Return [x, y] of the center of cell containing provided text 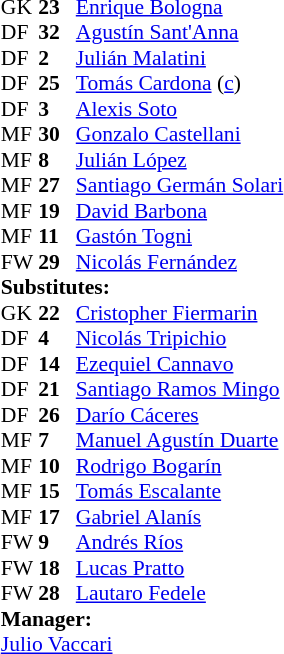
David Barbona [180, 211]
3 [57, 109]
8 [57, 160]
Santiago Germán Solari [180, 185]
32 [57, 33]
Darío Cáceres [180, 415]
Tomás Escalante [180, 491]
19 [57, 211]
Julián López [180, 160]
Gonzalo Castellani [180, 135]
9 [57, 543]
30 [57, 135]
Andrés Ríos [180, 543]
4 [57, 339]
11 [57, 237]
Alexis Soto [180, 109]
28 [57, 593]
Manuel Agustín Duarte [180, 441]
Nicolás Tripichio [180, 339]
21 [57, 389]
Gastón Togni [180, 237]
29 [57, 262]
27 [57, 185]
25 [57, 83]
Julián Malatini [180, 58]
22 [57, 313]
Ezequiel Cannavo [180, 364]
Gabriel Alanís [180, 517]
Cristopher Fiermarin [180, 313]
Manager: [142, 619]
Lautaro Fedele [180, 593]
Nicolás Fernández [180, 262]
17 [57, 517]
2 [57, 58]
Lucas Pratto [180, 568]
Substitutes: [142, 287]
26 [57, 415]
18 [57, 568]
Rodrigo Bogarín [180, 466]
10 [57, 466]
7 [57, 441]
GK [20, 313]
15 [57, 491]
Agustín Sant'Anna [180, 33]
Santiago Ramos Mingo [180, 389]
14 [57, 364]
Tomás Cardona (c) [180, 83]
